Output the [X, Y] coordinate of the center of the cell containing the given text.  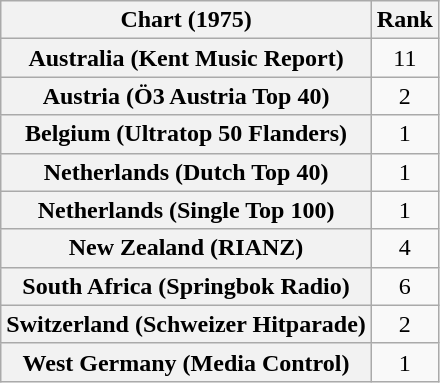
4 [404, 248]
Switzerland (Schweizer Hitparade) [186, 324]
Rank [404, 20]
Chart (1975) [186, 20]
6 [404, 286]
West Germany (Media Control) [186, 362]
11 [404, 58]
South Africa (Springbok Radio) [186, 286]
Netherlands (Dutch Top 40) [186, 172]
Austria (Ö3 Austria Top 40) [186, 96]
Netherlands (Single Top 100) [186, 210]
New Zealand (RIANZ) [186, 248]
Belgium (Ultratop 50 Flanders) [186, 134]
Australia (Kent Music Report) [186, 58]
